Detect which cell encompasses the target text, then output its (X, Y) center coordinate. 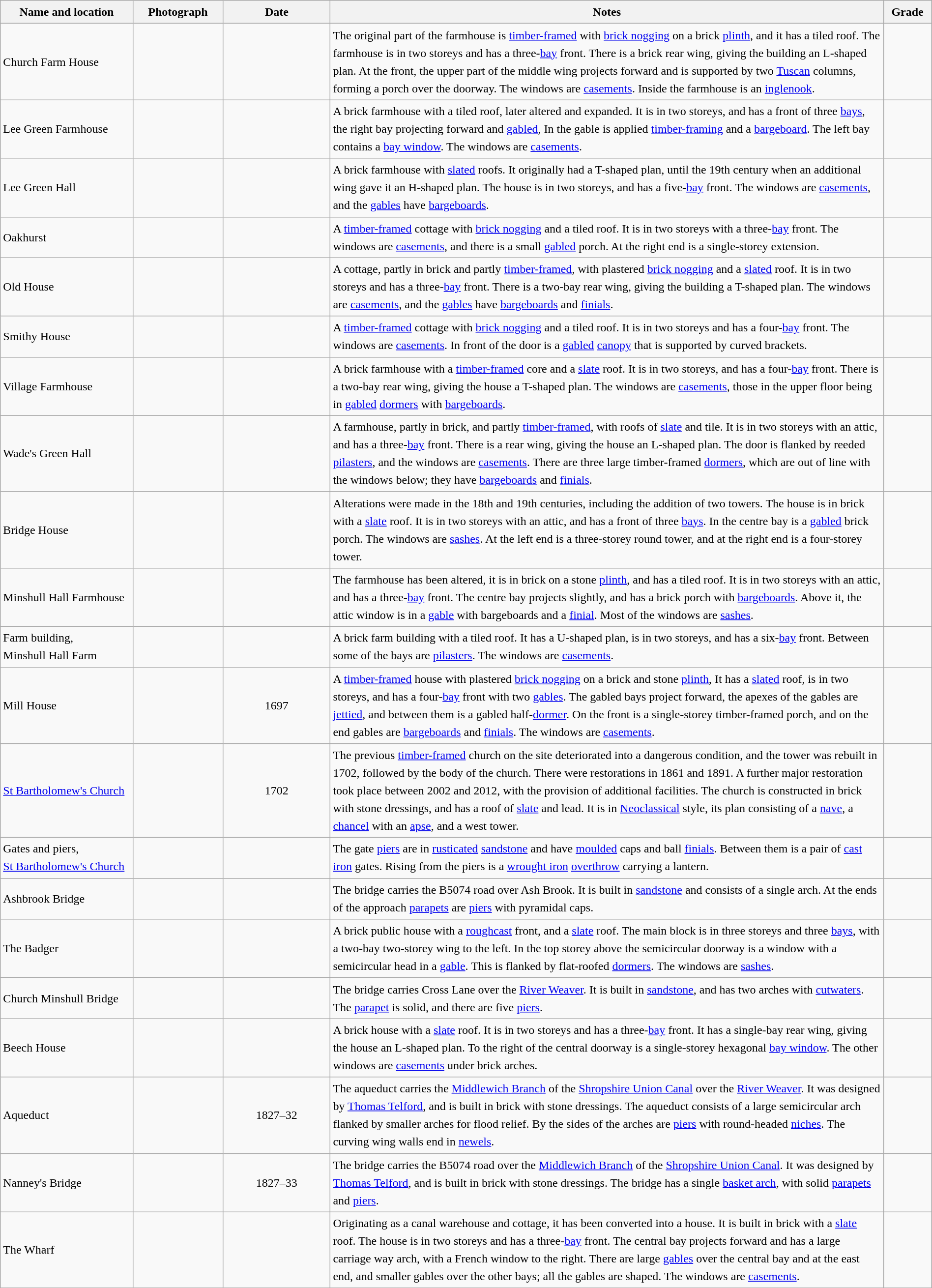
Aqueduct (67, 1115)
Beech House (67, 1048)
Church Minshull Bridge (67, 998)
Smithy House (67, 336)
Lee Green Hall (67, 188)
The Wharf (67, 1250)
Village Farmhouse (67, 386)
Nanney's Bridge (67, 1183)
1697 (277, 706)
Ashbrook Bridge (67, 899)
Minshull Hall Farmhouse (67, 597)
Date (277, 12)
1702 (277, 790)
Photograph (178, 12)
1827–32 (277, 1115)
1827–33 (277, 1183)
Oakhurst (67, 237)
Wade's Green Hall (67, 453)
Notes (607, 12)
Farm building,Minshull Hall Farm (67, 647)
Mill House (67, 706)
Grade (907, 12)
The Badger (67, 949)
St Bartholomew's Church (67, 790)
Lee Green Farmhouse (67, 129)
Bridge House (67, 530)
Old House (67, 287)
Gates and piers,St Bartholomew's Church (67, 858)
Church Farm House (67, 62)
Name and location (67, 12)
